Capture the cell that displays the provided text and extract its (X, Y) central coordinate. 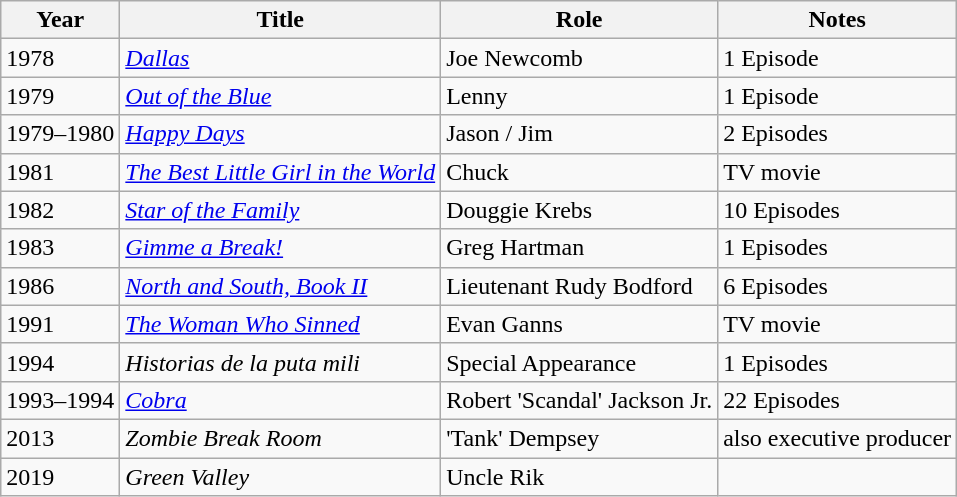
Cobra (280, 400)
1979–1980 (60, 134)
Evan Ganns (580, 324)
6 Episodes (838, 286)
Gimme a Break! (280, 248)
1983 (60, 248)
Notes (838, 20)
1978 (60, 58)
Happy Days (280, 134)
Lenny (580, 96)
The Woman Who Sinned (280, 324)
Jason / Jim (580, 134)
Green Valley (280, 477)
22 Episodes (838, 400)
2019 (60, 477)
Uncle Rik (580, 477)
10 Episodes (838, 210)
Robert 'Scandal' Jackson Jr. (580, 400)
1986 (60, 286)
Out of the Blue (280, 96)
Year (60, 20)
Role (580, 20)
Zombie Break Room (280, 438)
1993–1994 (60, 400)
2 Episodes (838, 134)
2013 (60, 438)
Greg Hartman (580, 248)
Star of the Family (280, 210)
1991 (60, 324)
Special Appearance (580, 362)
1979 (60, 96)
Dallas (280, 58)
Chuck (580, 172)
1981 (60, 172)
'Tank' Dempsey (580, 438)
North and South, Book II (280, 286)
1982 (60, 210)
Historias de la puta mili (280, 362)
Douggie Krebs (580, 210)
Joe Newcomb (580, 58)
The Best Little Girl in the World (280, 172)
also executive producer (838, 438)
1994 (60, 362)
Title (280, 20)
Lieutenant Rudy Bodford (580, 286)
